Detect which cell encompasses the target text, then output its [x, y] center coordinate. 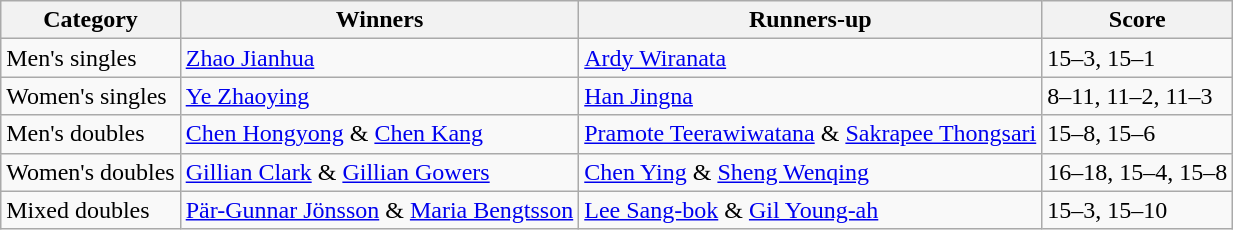
Ardy Wiranata [810, 58]
Chen Hongyong & Chen Kang [380, 134]
Ye Zhaoying [380, 96]
Zhao Jianhua [380, 58]
16–18, 15–4, 15–8 [1138, 172]
Mixed doubles [90, 210]
Lee Sang-bok & Gil Young-ah [810, 210]
Gillian Clark & Gillian Gowers [380, 172]
Runners-up [810, 20]
8–11, 11–2, 11–3 [1138, 96]
Men's singles [90, 58]
15–8, 15–6 [1138, 134]
Pramote Teerawiwatana & Sakrapee Thongsari [810, 134]
15–3, 15–10 [1138, 210]
Chen Ying & Sheng Wenqing [810, 172]
Score [1138, 20]
Category [90, 20]
Winners [380, 20]
Pär-Gunnar Jönsson & Maria Bengtsson [380, 210]
15–3, 15–1 [1138, 58]
Men's doubles [90, 134]
Han Jingna [810, 96]
Women's doubles [90, 172]
Women's singles [90, 96]
